Provide the [X, Y] coordinate of the cell's center where the given text is located.  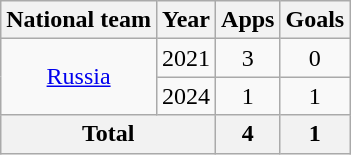
Russia [79, 77]
2024 [186, 96]
Total [108, 134]
Apps [248, 20]
3 [248, 58]
0 [315, 58]
Goals [315, 20]
2021 [186, 58]
National team [79, 20]
Year [186, 20]
4 [248, 134]
